Provide the [x, y] coordinate of the cell's center where the given text is located.  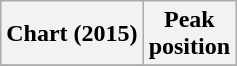
Chart (2015) [72, 34]
Peak position [189, 34]
